Identify which cell holds the provided text, then report its (x, y) central coordinate. 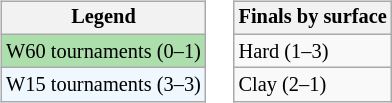
W60 tournaments (0–1) (103, 51)
Finals by surface (313, 18)
Hard (1–3) (313, 51)
W15 tournaments (3–3) (103, 85)
Legend (103, 18)
Clay (2–1) (313, 85)
